Detect which cell encompasses the target text, then output its [X, Y] center coordinate. 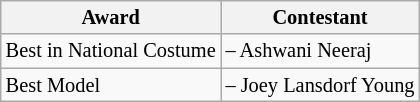
– Joey Lansdorf Young [320, 85]
– Ashwani Neeraj [320, 51]
Best Model [111, 85]
Contestant [320, 17]
Award [111, 17]
Best in National Costume [111, 51]
